Scan for the cell matching the given text and deliver its (X, Y) coordinate at center. 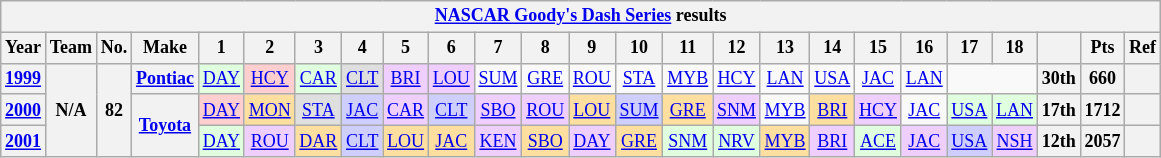
2000 (24, 110)
KEN (498, 140)
Ref (1143, 48)
30th (1058, 78)
8 (546, 48)
82 (114, 110)
4 (362, 48)
MON (270, 110)
N/A (70, 110)
No. (114, 48)
NRV (737, 140)
3 (318, 48)
9 (592, 48)
2001 (24, 140)
5 (406, 48)
16 (924, 48)
Toyota (166, 125)
Pts (1102, 48)
17th (1058, 110)
17 (970, 48)
6 (451, 48)
1 (221, 48)
2 (270, 48)
NSH (1015, 140)
2057 (1102, 140)
Team (70, 48)
12th (1058, 140)
NASCAR Goody's Dash Series results (581, 16)
15 (878, 48)
1999 (24, 78)
11 (688, 48)
7 (498, 48)
14 (832, 48)
Pontiac (166, 78)
10 (639, 48)
DAR (318, 140)
13 (785, 48)
660 (1102, 78)
18 (1015, 48)
Make (166, 48)
ACE (878, 140)
12 (737, 48)
1712 (1102, 110)
Year (24, 48)
